Capture the cell that displays the provided text and extract its (X, Y) central coordinate. 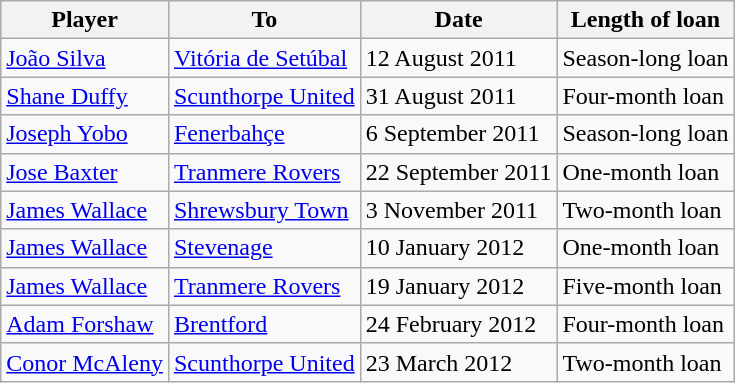
To (264, 20)
Stevenage (264, 248)
Adam Forshaw (85, 324)
Shrewsbury Town (264, 210)
João Silva (85, 58)
Jose Baxter (85, 172)
Five-month loan (646, 286)
23 March 2012 (458, 362)
12 August 2011 (458, 58)
10 January 2012 (458, 248)
Player (85, 20)
24 February 2012 (458, 324)
Shane Duffy (85, 96)
Date (458, 20)
Vitória de Setúbal (264, 58)
Conor McAleny (85, 362)
Length of loan (646, 20)
22 September 2011 (458, 172)
Joseph Yobo (85, 134)
31 August 2011 (458, 96)
19 January 2012 (458, 286)
Fenerbahçe (264, 134)
Brentford (264, 324)
6 September 2011 (458, 134)
3 November 2011 (458, 210)
